Return (x, y) of the center of cell containing provided text 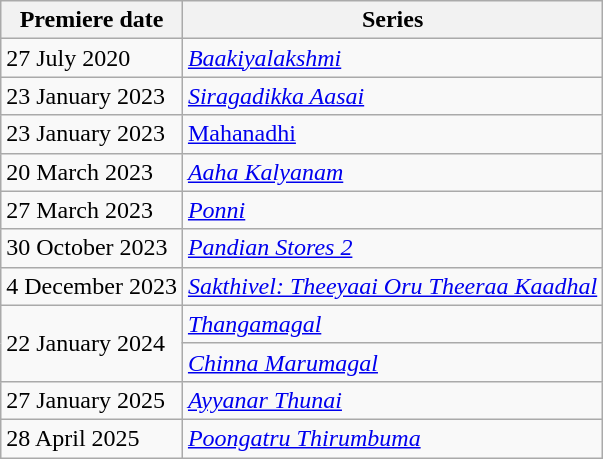
30 October 2023 (92, 248)
Premiere date (92, 20)
Series (392, 20)
Poongatru Thirumbuma (392, 438)
Aaha Kalyanam (392, 172)
22 January 2024 (92, 343)
Thangamagal (392, 324)
28 April 2025 (92, 438)
27 January 2025 (92, 400)
27 March 2023 (92, 210)
Pandian Stores 2 (392, 248)
27 July 2020 (92, 58)
Ayyanar Thunai (392, 400)
4 December 2023 (92, 286)
Baakiyalakshmi (392, 58)
20 March 2023 (92, 172)
Siragadikka Aasai (392, 96)
Sakthivel: Theeyaai Oru Theeraa Kaadhal (392, 286)
Ponni (392, 210)
Mahanadhi (392, 134)
Chinna Marumagal (392, 362)
